Search for the cell housing the specified text and yield its [x, y] center coordinate. 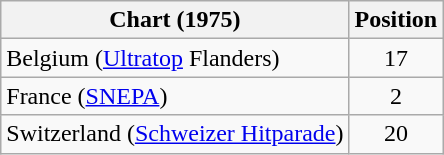
Chart (1975) [175, 20]
2 [396, 96]
Belgium (Ultratop Flanders) [175, 58]
France (SNEPA) [175, 96]
20 [396, 134]
Switzerland (Schweizer Hitparade) [175, 134]
Position [396, 20]
17 [396, 58]
